Locate the cell with the specified text and output its (x, y) center coordinate. 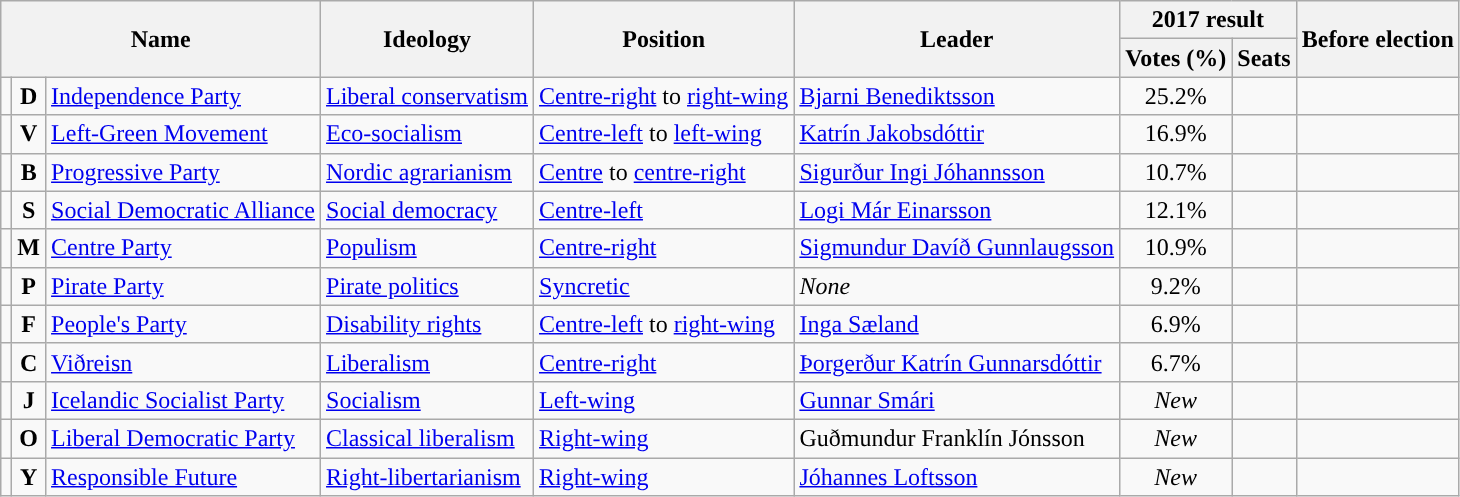
V (29, 134)
Syncretic (664, 286)
9.2% (1176, 286)
Votes (%) (1176, 58)
None (957, 286)
Centre to centre-right (664, 172)
People's Party (184, 324)
2017 result (1208, 20)
10.9% (1176, 248)
Liberal conservatism (428, 96)
F (29, 324)
Leader (957, 39)
Left-wing (664, 400)
Independence Party (184, 96)
Liberalism (428, 362)
Viðreisn (184, 362)
Liberal Democratic Party (184, 438)
M (29, 248)
Icelandic Socialist Party (184, 400)
Pirate Party (184, 286)
Social democracy (428, 210)
Populism (428, 248)
Disability rights (428, 324)
Nordic agrarianism (428, 172)
Eco-socialism (428, 134)
Katrín Jakobsdóttir (957, 134)
Left-Green Movement (184, 134)
Position (664, 39)
Socialism (428, 400)
Gunnar Smári (957, 400)
Logi Már Einarsson (957, 210)
6.7% (1176, 362)
C (29, 362)
Centre-left to left-wing (664, 134)
Sigmundur Davíð Gunnlaugsson (957, 248)
Inga Sæland (957, 324)
Y (29, 477)
16.9% (1176, 134)
Jóhannes Loftsson (957, 477)
Bjarni Benediktsson (957, 96)
Þorgerður Katrín Gunnarsdóttir (957, 362)
25.2% (1176, 96)
P (29, 286)
Seats (1264, 58)
O (29, 438)
D (29, 96)
Right-libertarianism (428, 477)
Classical liberalism (428, 438)
Social Democratic Alliance (184, 210)
Centre-right to right-wing (664, 96)
Centre-left (664, 210)
Centre-left to right-wing (664, 324)
10.7% (1176, 172)
Ideology (428, 39)
Guðmundur Franklín Jónsson (957, 438)
J (29, 400)
Progressive Party (184, 172)
Responsible Future (184, 477)
Sigurður Ingi Jóhannsson (957, 172)
Before election (1378, 39)
S (29, 210)
Pirate politics (428, 286)
12.1% (1176, 210)
Name (161, 39)
6.9% (1176, 324)
Centre Party (184, 248)
B (29, 172)
